Provide the (x, y) coordinate of the cell's center where the given text is located.  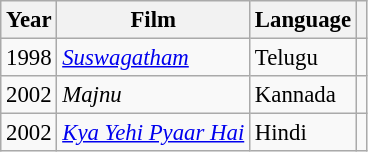
Language (304, 20)
1998 (29, 58)
Kya Yehi Pyaar Hai (154, 133)
Majnu (154, 95)
Year (29, 20)
Film (154, 20)
Suswagatham (154, 58)
Hindi (304, 133)
Telugu (304, 58)
Kannada (304, 95)
